Search for the cell housing the specified text and yield its (X, Y) center coordinate. 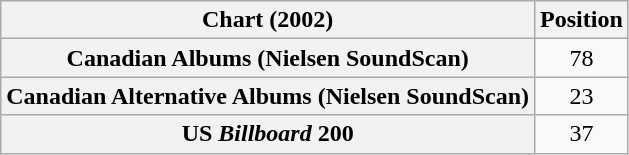
37 (582, 134)
US Billboard 200 (268, 134)
Canadian Albums (Nielsen SoundScan) (268, 58)
Chart (2002) (268, 20)
23 (582, 96)
Canadian Alternative Albums (Nielsen SoundScan) (268, 96)
Position (582, 20)
78 (582, 58)
